Extract the [x, y] coordinate from the center of the cell holding the provided text.  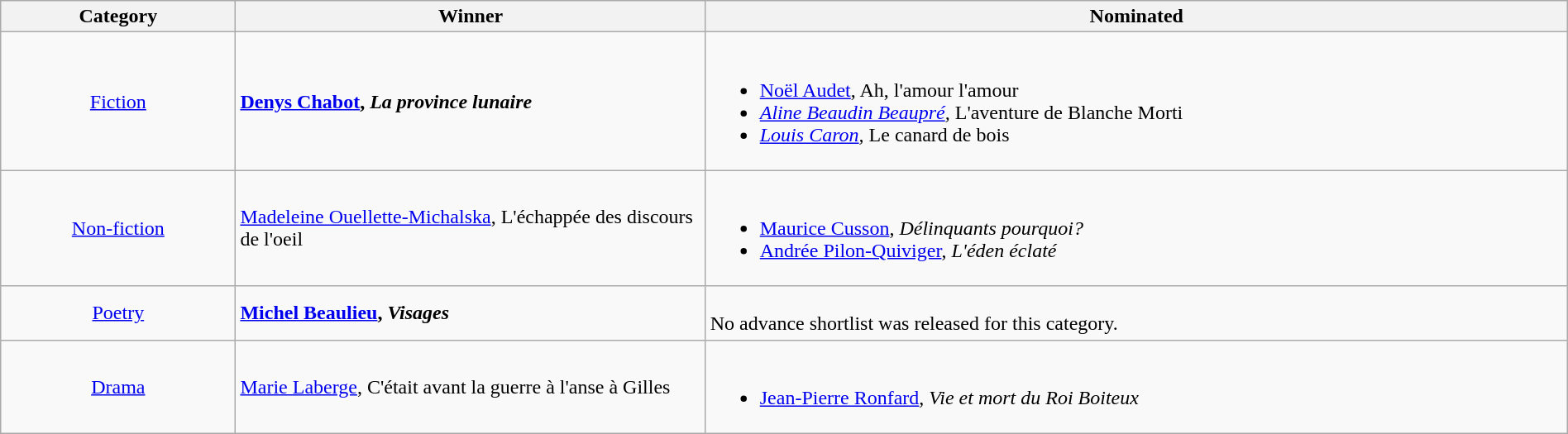
Winner [471, 17]
Poetry [118, 312]
Michel Beaulieu, Visages [471, 312]
Denys Chabot, La province lunaire [471, 101]
Nominated [1136, 17]
Noël Audet, Ah, l'amour l'amourAline Beaudin Beaupré, L'aventure de Blanche MortiLouis Caron, Le canard de bois [1136, 101]
Fiction [118, 101]
Drama [118, 387]
Marie Laberge, C'était avant la guerre à l'anse à Gilles [471, 387]
No advance shortlist was released for this category. [1136, 312]
Non-fiction [118, 228]
Maurice Cusson, Délinquants pourquoi?Andrée Pilon-Quiviger, L'éden éclaté [1136, 228]
Category [118, 17]
Madeleine Ouellette-Michalska, L'échappée des discours de l'oeil [471, 228]
Jean-Pierre Ronfard, Vie et mort du Roi Boiteux [1136, 387]
